Scan for the cell matching the given text and deliver its (X, Y) coordinate at center. 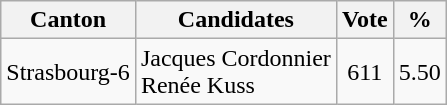
611 (364, 72)
Jacques CordonnierRenée Kuss (236, 72)
Vote (364, 20)
5.50 (420, 72)
Strasbourg-6 (68, 72)
Canton (68, 20)
Candidates (236, 20)
% (420, 20)
